Find where the given text appears and provide that cell's center as (X, Y) coordinate. 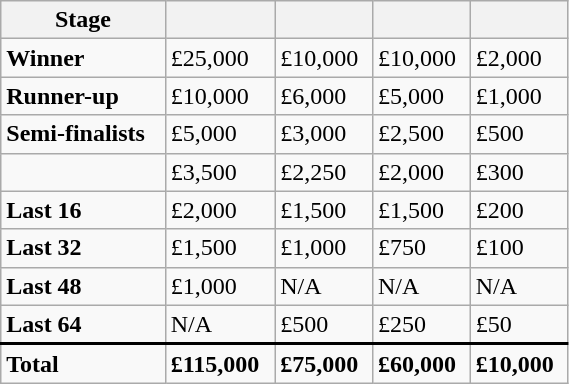
£250 (421, 324)
£3,500 (220, 172)
£200 (519, 210)
Winner (83, 58)
£3,000 (324, 134)
£75,000 (324, 364)
Last 64 (83, 324)
Runner-up (83, 96)
Last 16 (83, 210)
£2,500 (421, 134)
£50 (519, 324)
Stage (83, 20)
£115,000 (220, 364)
£750 (421, 248)
£60,000 (421, 364)
£100 (519, 248)
Last 48 (83, 286)
£25,000 (220, 58)
£2,250 (324, 172)
Semi-finalists (83, 134)
Last 32 (83, 248)
£6,000 (324, 96)
Total (83, 364)
£300 (519, 172)
